Capture the cell that displays the provided text and extract its [X, Y] central coordinate. 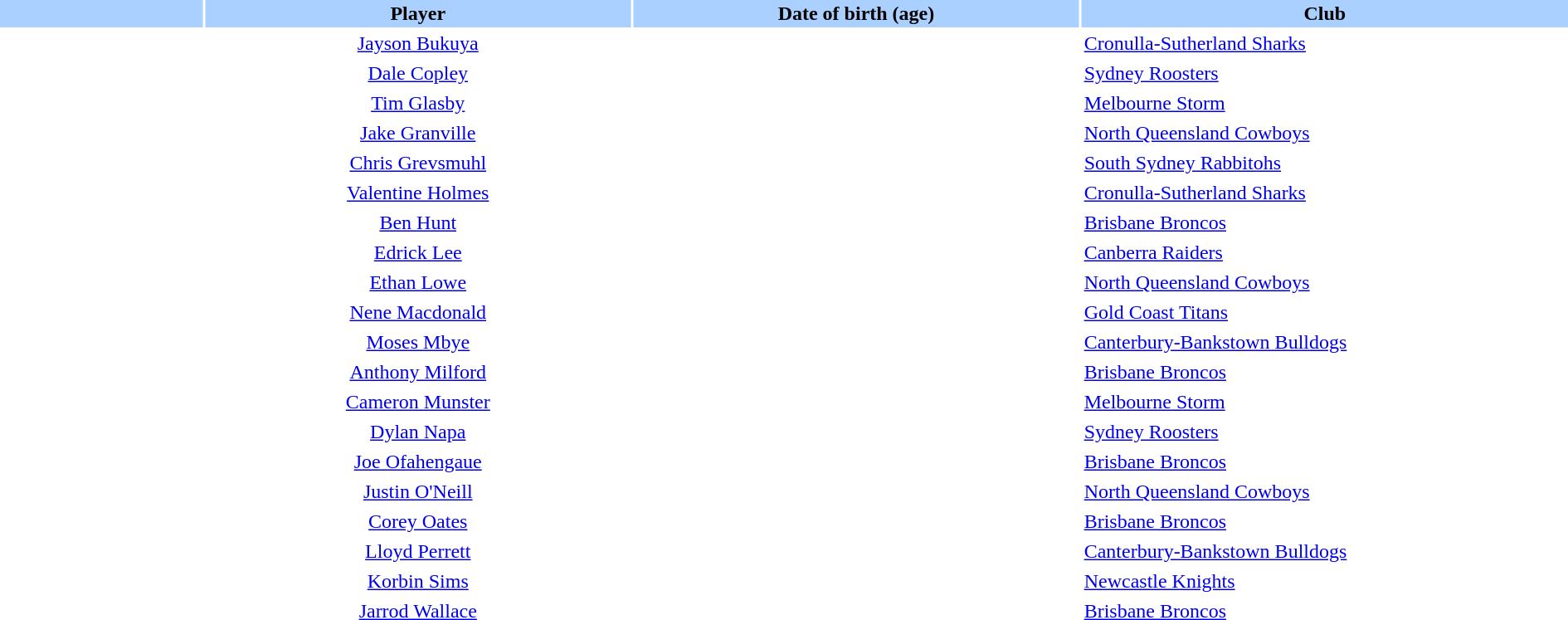
Anthony Milford [418, 372]
Newcastle Knights [1325, 581]
Tim Glasby [418, 103]
Dale Copley [418, 73]
Joe Ofahengaue [418, 461]
Club [1325, 13]
Jayson Bukuya [418, 43]
Edrick Lee [418, 252]
Ben Hunt [418, 222]
Gold Coast Titans [1325, 312]
Canberra Raiders [1325, 252]
Dylan Napa [418, 432]
Ethan Lowe [418, 282]
Valentine Holmes [418, 193]
Jake Granville [418, 133]
Korbin Sims [418, 581]
Corey Oates [418, 521]
Lloyd Perrett [418, 551]
Date of birth (age) [856, 13]
Moses Mbye [418, 342]
Nene Macdonald [418, 312]
Player [418, 13]
Chris Grevsmuhl [418, 163]
Cameron Munster [418, 402]
South Sydney Rabbitohs [1325, 163]
Justin O'Neill [418, 491]
